From the cell containing the given text, extract its center point as [x, y] coordinate. 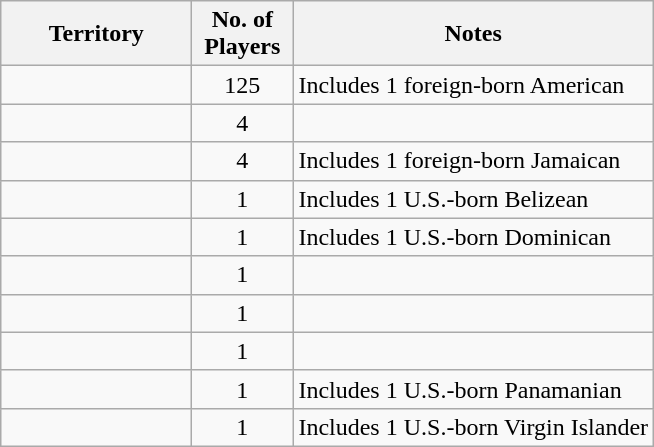
Includes 1 U.S.-born Panamanian [474, 389]
125 [242, 85]
Includes 1 foreign-born Jamaican [474, 161]
Includes 1 U.S.-born Dominican [474, 237]
Territory [96, 34]
Notes [474, 34]
No. of Players [242, 34]
Includes 1 foreign-born American [474, 85]
Includes 1 U.S.-born Belizean [474, 199]
Includes 1 U.S.-born Virgin Islander [474, 427]
